Return the (X, Y) coordinate for the center point of the cell that contains the specified text.  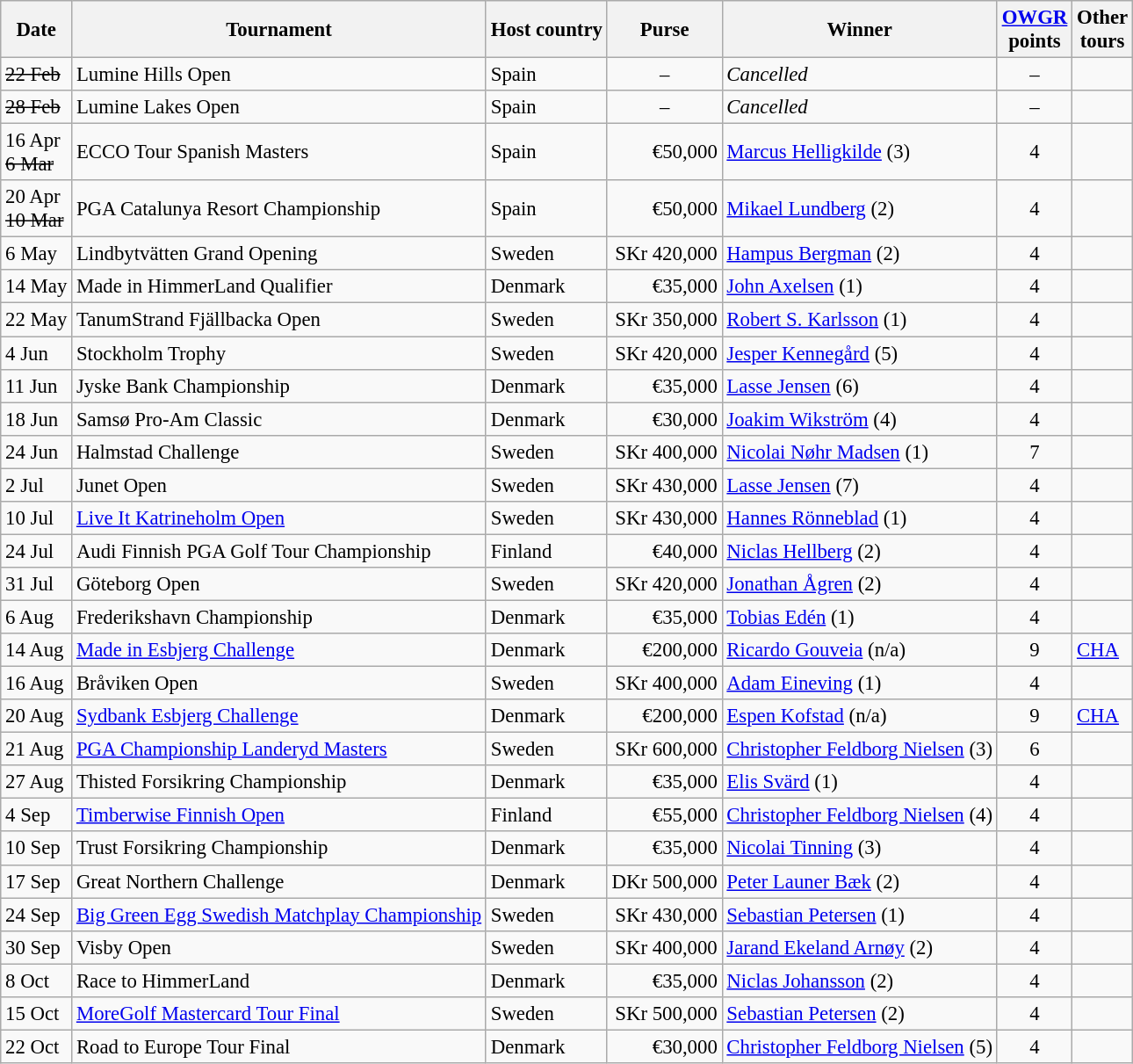
Made in Esbjerg Challenge (279, 650)
Nicolai Tinning (3) (859, 849)
SKr 350,000 (664, 320)
Sebastian Petersen (2) (859, 1014)
20 Aug (37, 716)
16 Apr6 Mar (37, 153)
Peter Launer Bæk (2) (859, 881)
24 Jun (37, 452)
Christopher Feldborg Nielsen (4) (859, 815)
Junet Open (279, 485)
16 Aug (37, 684)
Audi Finnish PGA Golf Tour Championship (279, 551)
Jonathan Ågren (2) (859, 584)
Stockholm Trophy (279, 353)
Hampus Bergman (2) (859, 254)
Adam Eineving (1) (859, 684)
Hannes Rönneblad (1) (859, 518)
John Axelsen (1) (859, 287)
Elis Svärd (1) (859, 782)
Jarand Ekeland Arnøy (2) (859, 947)
Samsø Pro-Am Classic (279, 419)
31 Jul (37, 584)
Frederikshavn Championship (279, 617)
Nicolai Nøhr Madsen (1) (859, 452)
PGA Championship Landeryd Masters (279, 749)
Robert S. Karlsson (1) (859, 320)
21 Aug (37, 749)
10 Sep (37, 849)
Race to HimmerLand (279, 981)
Bråviken Open (279, 684)
OWGRpoints (1035, 30)
Road to Europe Tour Final (279, 1046)
Othertours (1103, 30)
Jyske Bank Championship (279, 386)
Host country (546, 30)
11 Jun (37, 386)
Tobias Edén (1) (859, 617)
Thisted Forsikring Championship (279, 782)
Sydbank Esbjerg Challenge (279, 716)
18 Jun (37, 419)
Big Green Egg Swedish Matchplay Championship (279, 915)
Lindbytvätten Grand Opening (279, 254)
14 May (37, 287)
4 Sep (37, 815)
€40,000 (664, 551)
Trust Forsikring Championship (279, 849)
22 Oct (37, 1046)
Purse (664, 30)
6 (1035, 749)
6 May (37, 254)
PGA Catalunya Resort Championship (279, 209)
Ricardo Gouveia (n/a) (859, 650)
Lumine Hills Open (279, 75)
ECCO Tour Spanish Masters (279, 153)
Lasse Jensen (7) (859, 485)
Marcus Helligkilde (3) (859, 153)
Mikael Lundberg (2) (859, 209)
15 Oct (37, 1014)
Göteborg Open (279, 584)
28 Feb (37, 107)
27 Aug (37, 782)
Live It Katrineholm Open (279, 518)
DKr 500,000 (664, 881)
2 Jul (37, 485)
Christopher Feldborg Nielsen (3) (859, 749)
8 Oct (37, 981)
30 Sep (37, 947)
Christopher Feldborg Nielsen (5) (859, 1046)
22 Feb (37, 75)
14 Aug (37, 650)
Visby Open (279, 947)
Date (37, 30)
7 (1035, 452)
22 May (37, 320)
SKr 500,000 (664, 1014)
24 Sep (37, 915)
SKr 600,000 (664, 749)
10 Jul (37, 518)
24 Jul (37, 551)
Niclas Hellberg (2) (859, 551)
Made in HimmerLand Qualifier (279, 287)
Jesper Kennegård (5) (859, 353)
Niclas Johansson (2) (859, 981)
Timberwise Finnish Open (279, 815)
Halmstad Challenge (279, 452)
Lasse Jensen (6) (859, 386)
Lumine Lakes Open (279, 107)
Great Northern Challenge (279, 881)
€55,000 (664, 815)
Joakim Wikström (4) (859, 419)
17 Sep (37, 881)
Winner (859, 30)
TanumStrand Fjällbacka Open (279, 320)
Sebastian Petersen (1) (859, 915)
6 Aug (37, 617)
20 Apr10 Mar (37, 209)
MoreGolf Mastercard Tour Final (279, 1014)
4 Jun (37, 353)
Tournament (279, 30)
Espen Kofstad (n/a) (859, 716)
